Find where the given text appears and provide that cell's center as [X, Y] coordinate. 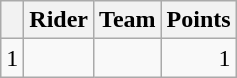
Points [198, 20]
Team [128, 20]
Rider [59, 20]
